Determine the [x, y] coordinate at the center of the cell enclosing the given text.  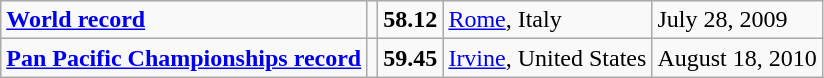
59.45 [410, 58]
Irvine, United States [548, 58]
July 28, 2009 [737, 20]
58.12 [410, 20]
Rome, Italy [548, 20]
August 18, 2010 [737, 58]
World record [184, 20]
Pan Pacific Championships record [184, 58]
